Extract the [x, y] coordinate from the center of the cell holding the provided text.  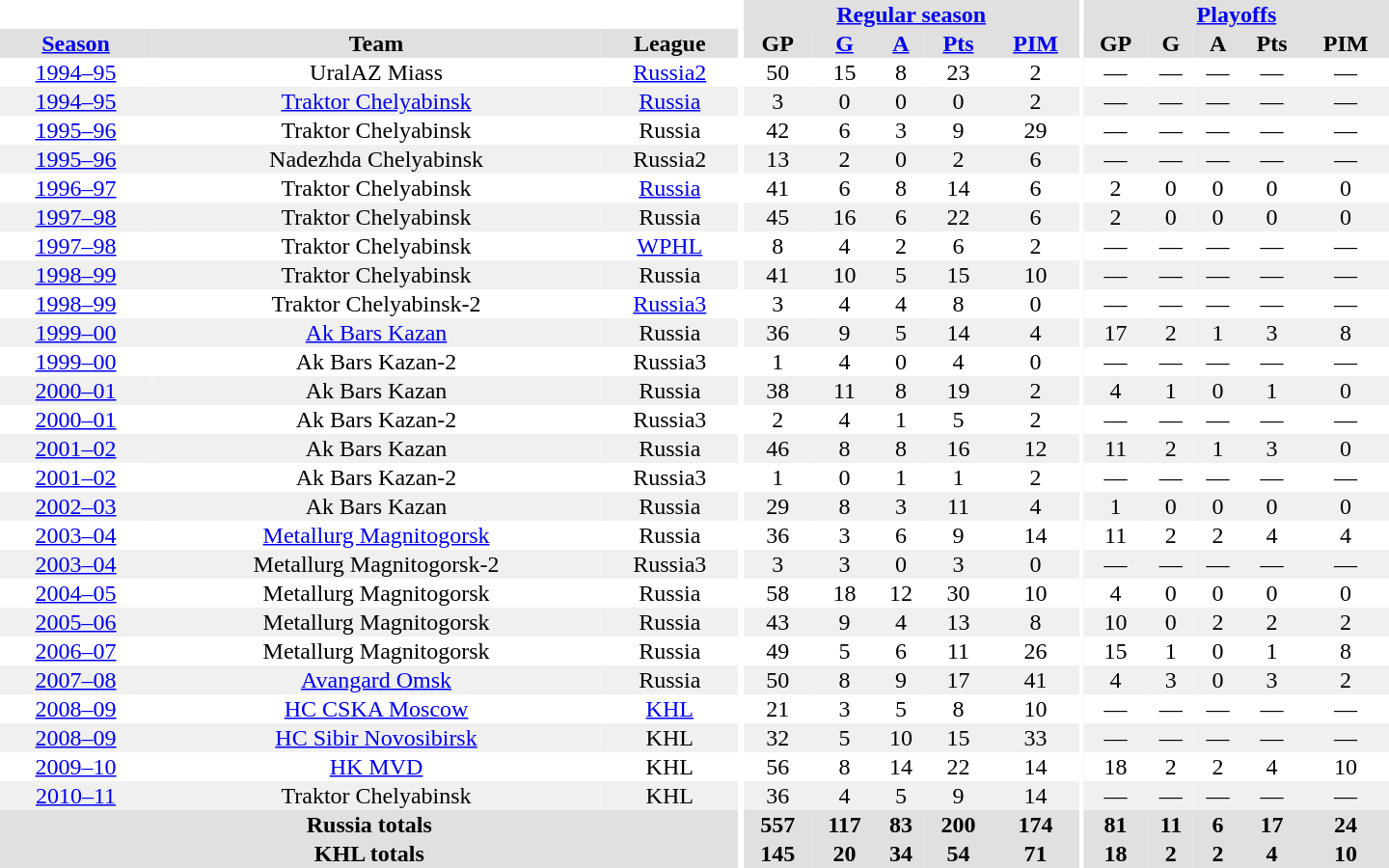
19 [958, 391]
49 [777, 651]
2010–11 [75, 796]
21 [777, 709]
2007–08 [75, 680]
2004–05 [75, 593]
200 [958, 825]
Team [376, 43]
42 [777, 130]
2006–07 [75, 651]
174 [1036, 825]
Avangard Omsk [376, 680]
56 [777, 767]
46 [777, 448]
33 [1036, 738]
23 [958, 72]
26 [1036, 651]
2002–03 [75, 506]
Russia totals [369, 825]
30 [958, 593]
2009–10 [75, 767]
KHL totals [369, 854]
1996–97 [75, 188]
UralAZ Miass [376, 72]
45 [777, 217]
557 [777, 825]
38 [777, 391]
HC CSKA Moscow [376, 709]
20 [844, 854]
83 [901, 825]
43 [777, 622]
Regular season [911, 14]
HK MVD [376, 767]
54 [958, 854]
58 [777, 593]
HC Sibir Novosibirsk [376, 738]
32 [777, 738]
24 [1346, 825]
Traktor Chelyabinsk-2 [376, 304]
Season [75, 43]
League [669, 43]
81 [1116, 825]
34 [901, 854]
117 [844, 825]
Metallurg Magnitogorsk-2 [376, 564]
WPHL [669, 246]
Nadezhda Chelyabinsk [376, 159]
Playoffs [1237, 14]
2005–06 [75, 622]
71 [1036, 854]
145 [777, 854]
